For the text-containing cell, return its midpoint in (X, Y) coordinate format. 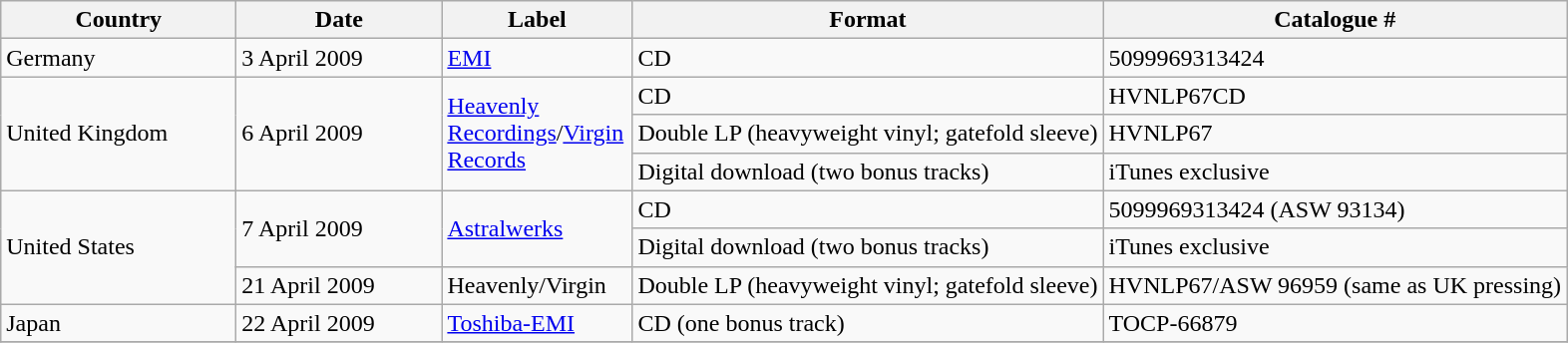
Astralwerks (537, 228)
HVNLP67CD (1335, 96)
HVNLP67 (1335, 134)
5099969313424 (1335, 58)
21 April 2009 (339, 285)
Toshiba-EMI (537, 323)
22 April 2009 (339, 323)
Format (868, 20)
7 April 2009 (339, 228)
Country (119, 20)
3 April 2009 (339, 58)
TOCP-66879 (1335, 323)
United Kingdom (119, 134)
United States (119, 247)
EMI (537, 58)
Label (537, 20)
Heavenly Recordings/Virgin Records (537, 134)
Date (339, 20)
5099969313424 (ASW 93134) (1335, 209)
Germany (119, 58)
Catalogue # (1335, 20)
Japan (119, 323)
CD (one bonus track) (868, 323)
HVNLP67/ASW 96959 (same as UK pressing) (1335, 285)
6 April 2009 (339, 134)
Heavenly/Virgin (537, 285)
